Pinpoint the cell where the given text exists, returning its [x, y] midpoint coordinate. 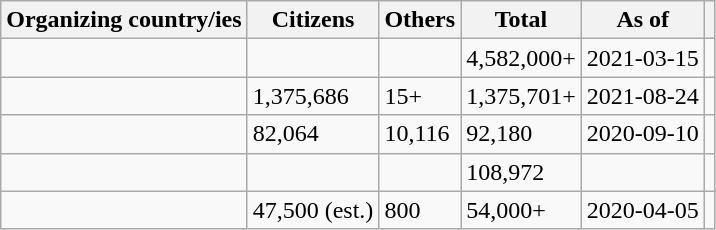
108,972 [522, 172]
Total [522, 20]
2020-09-10 [642, 134]
10,116 [420, 134]
2021-08-24 [642, 96]
15+ [420, 96]
As of [642, 20]
1,375,686 [313, 96]
47,500 (est.) [313, 210]
2021-03-15 [642, 58]
1,375,701+ [522, 96]
92,180 [522, 134]
Others [420, 20]
Organizing country/ies [124, 20]
2020-04-05 [642, 210]
800 [420, 210]
54,000+ [522, 210]
4,582,000+ [522, 58]
82,064 [313, 134]
Citizens [313, 20]
